From the cell containing the given text, extract its center point as (x, y) coordinate. 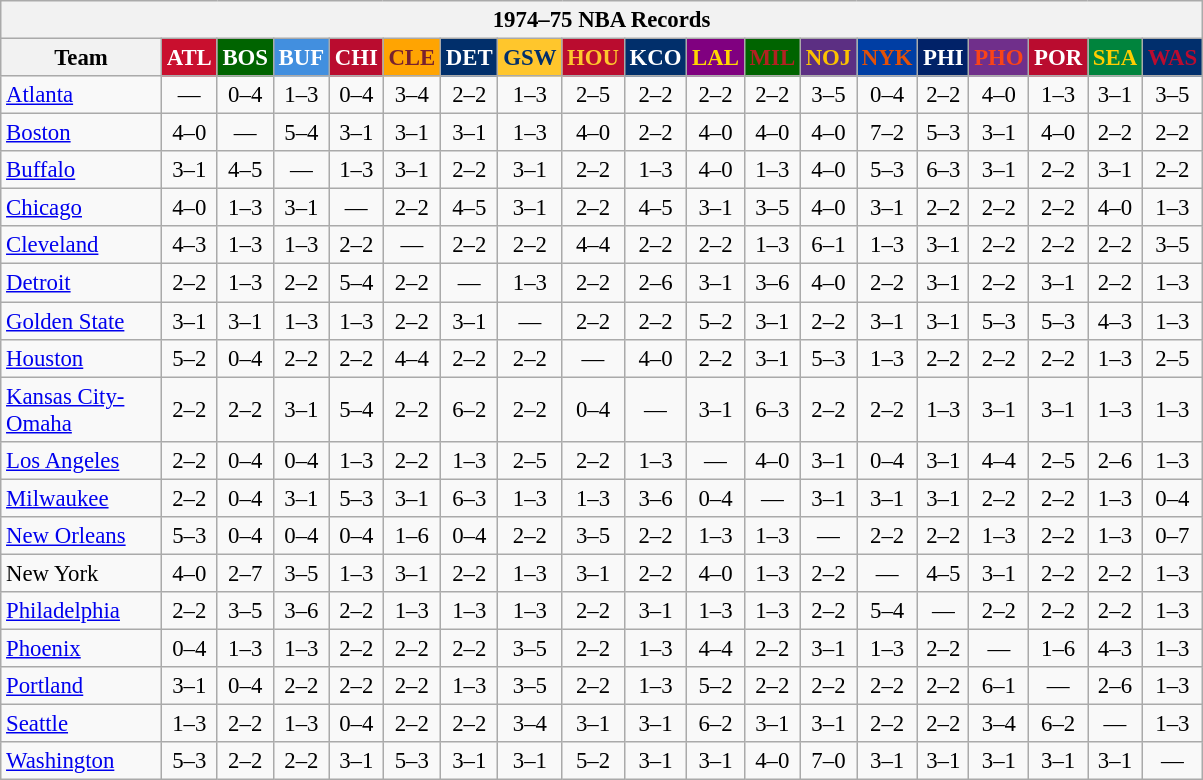
Kansas City-Omaha (82, 410)
Atlanta (82, 95)
POR (1058, 58)
2–7 (245, 573)
Chicago (82, 208)
Buffalo (82, 170)
MIL (772, 58)
GSW (530, 58)
7–0 (828, 761)
NOJ (828, 58)
LAL (716, 58)
0–7 (1172, 536)
SEA (1116, 58)
Team (82, 58)
7–2 (888, 133)
PHO (999, 58)
Houston (82, 358)
Cleveland (82, 245)
PHI (944, 58)
KCO (656, 58)
Detroit (82, 283)
BOS (245, 58)
NYK (888, 58)
Portland (82, 686)
DET (470, 58)
WAS (1172, 58)
1974–75 NBA Records (602, 20)
New Orleans (82, 536)
Milwaukee (82, 498)
Boston (82, 133)
Washington (82, 761)
BUF (301, 58)
HOU (594, 58)
CHI (356, 58)
New York (82, 573)
ATL (189, 58)
Philadelphia (82, 611)
CLE (412, 58)
Phoenix (82, 648)
Golden State (82, 321)
Los Angeles (82, 460)
Seattle (82, 724)
